Find where the given text appears and provide that cell's center as (X, Y) coordinate. 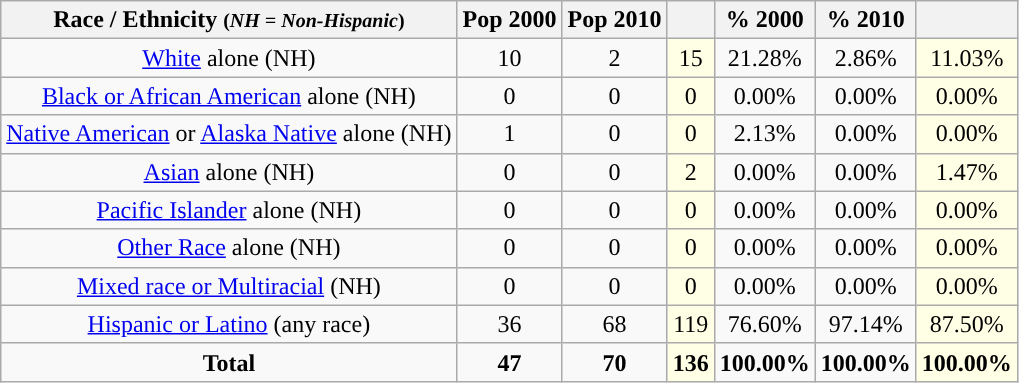
Other Race alone (NH) (229, 248)
Native American or Alaska Native alone (NH) (229, 134)
Mixed race or Multiracial (NH) (229, 286)
Total (229, 362)
2.86% (866, 58)
70 (614, 362)
Black or African American alone (NH) (229, 96)
Pop 2010 (614, 20)
68 (614, 324)
136 (690, 362)
2.13% (764, 134)
1.47% (966, 172)
21.28% (764, 58)
Asian alone (NH) (229, 172)
11.03% (966, 58)
Pop 2000 (510, 20)
Hispanic or Latino (any race) (229, 324)
97.14% (866, 324)
10 (510, 58)
Race / Ethnicity (NH = Non-Hispanic) (229, 20)
Pacific Islander alone (NH) (229, 210)
36 (510, 324)
White alone (NH) (229, 58)
76.60% (764, 324)
1 (510, 134)
15 (690, 58)
% 2000 (764, 20)
47 (510, 362)
87.50% (966, 324)
119 (690, 324)
% 2010 (866, 20)
